Return the (X, Y) coordinate for the center point of the cell that contains the specified text.  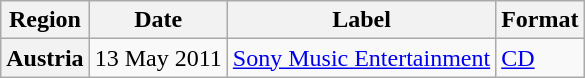
Label (361, 20)
Austria (45, 58)
Sony Music Entertainment (361, 58)
13 May 2011 (158, 58)
Region (45, 20)
Format (540, 20)
CD (540, 58)
Date (158, 20)
